From the cell containing the given text, extract its center point as [X, Y] coordinate. 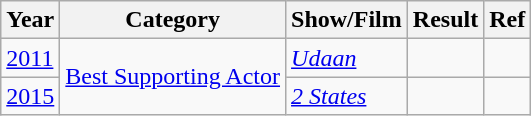
2011 [30, 58]
Show/Film [347, 20]
2 States [347, 96]
Category [173, 20]
Year [30, 20]
2015 [30, 96]
Udaan [347, 58]
Ref [508, 20]
Result [445, 20]
Best Supporting Actor [173, 77]
